Find where the given text appears and provide that cell's center as (x, y) coordinate. 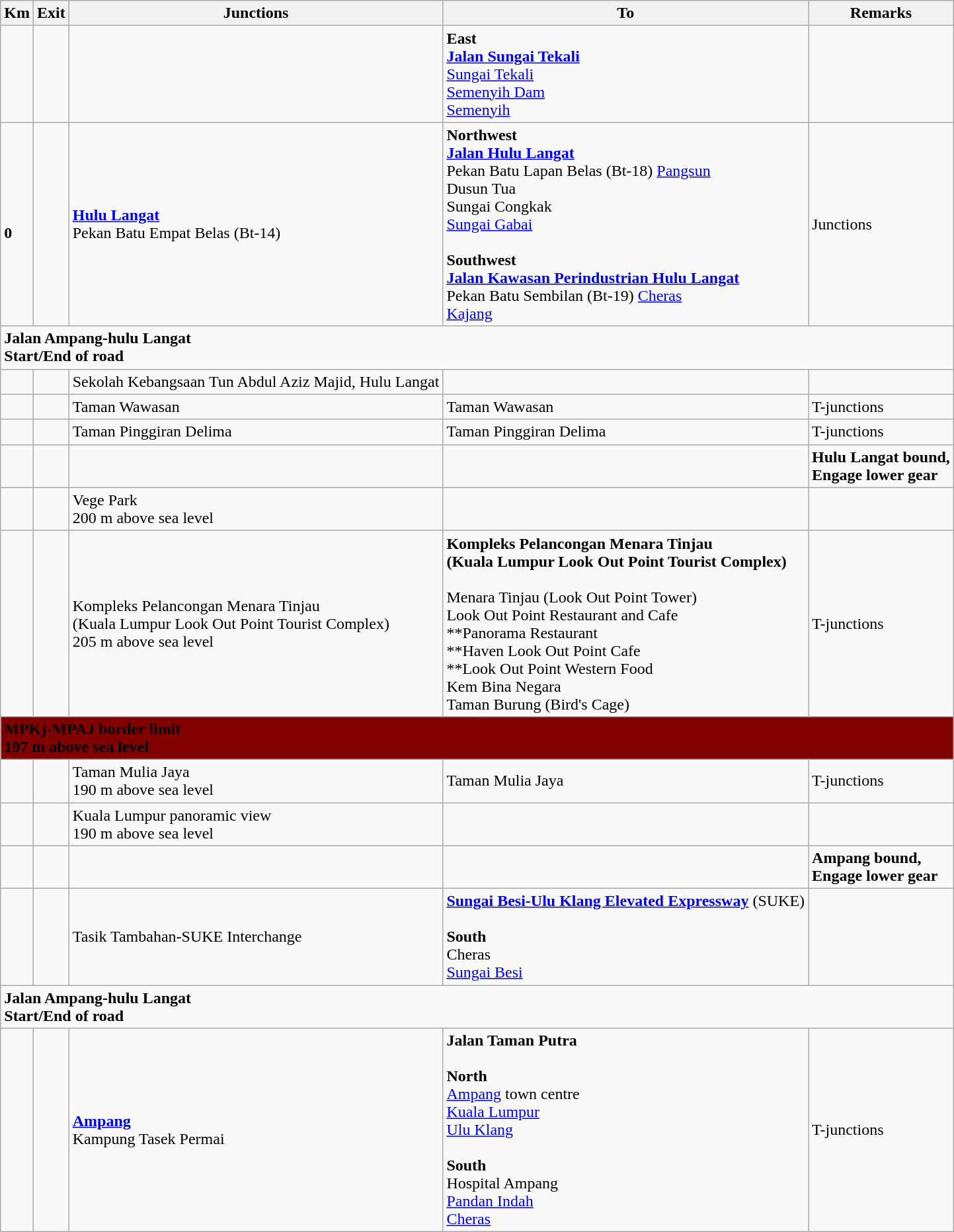
AmpangKampung Tasek Permai (256, 1130)
MPKj-MPAJ border limit197 m above sea level (477, 738)
Remarks (881, 13)
Taman Mulia Jaya190 m above sea level (256, 780)
0 (17, 224)
Kuala Lumpur panoramic view190 m above sea level (256, 824)
Hulu LangatPekan Batu Empat Belas (Bt-14) (256, 224)
Tasik Tambahan-SUKE Interchange (256, 937)
Km (17, 13)
Ampang bound,Engage lower gear (881, 868)
Kompleks Pelancongan Menara Tinjau(Kuala Lumpur Look Out Point Tourist Complex)205 m above sea level (256, 623)
Hulu Langat bound,Engage lower gear (881, 466)
Taman Mulia Jaya (625, 780)
Sungai Besi-Ulu Klang Elevated Expressway (SUKE)SouthCherasSungai Besi (625, 937)
To (625, 13)
East Jalan Sungai Tekali Sungai TekaliSemenyih Dam Semenyih (625, 74)
Jalan Taman PutraNorth Ampang town centre Kuala Lumpur Ulu KlangSouthHospital Ampang Pandan Indah Cheras (625, 1130)
Vege Park200 m above sea level (256, 509)
Sekolah Kebangsaan Tun Abdul Aziz Majid, Hulu Langat (256, 382)
Exit (51, 13)
